Identify which cell holds the provided text, then report its [x, y] central coordinate. 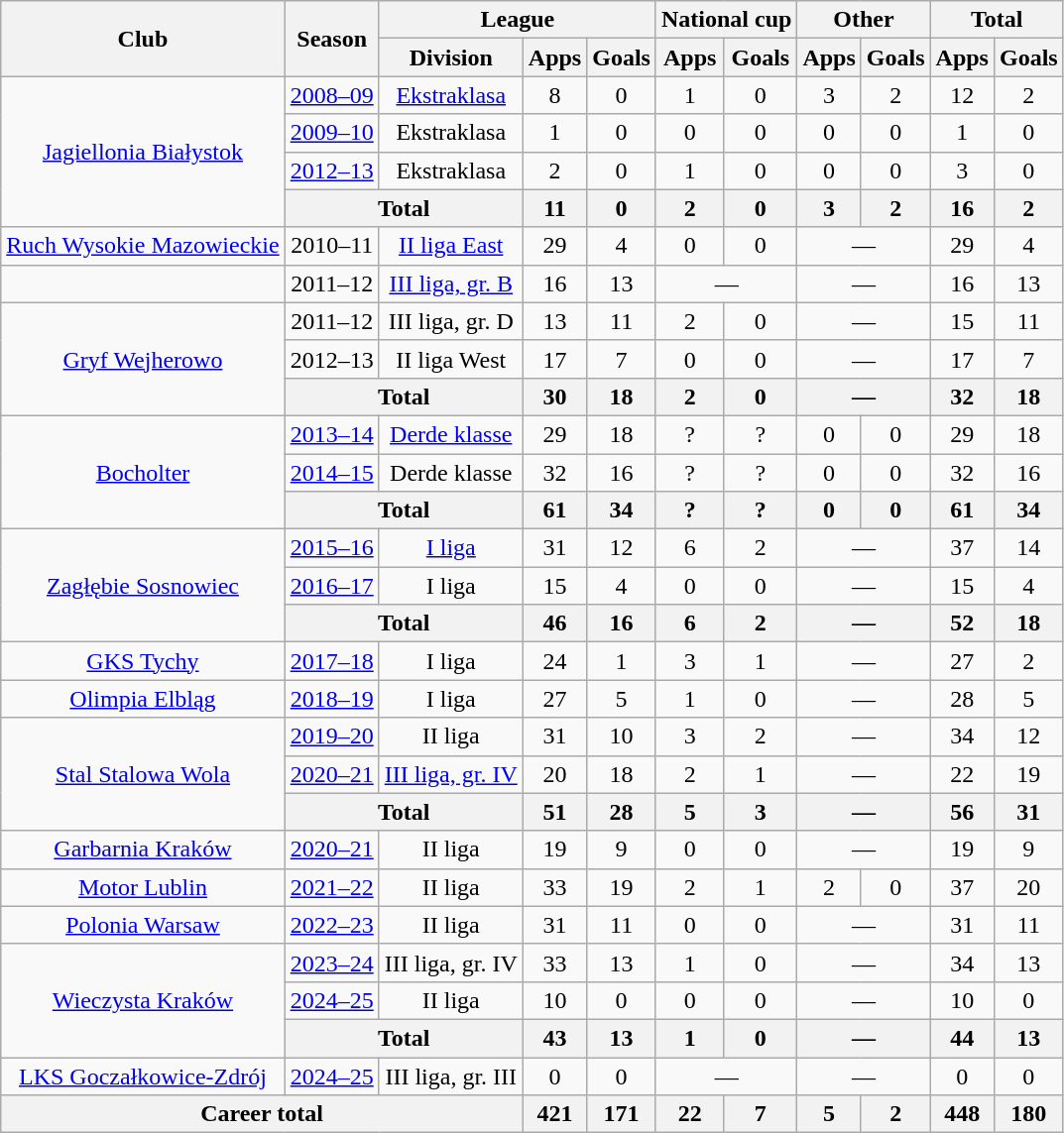
56 [962, 812]
421 [554, 1114]
2022–23 [331, 925]
Gryf Wejherowo [143, 359]
Stal Stalowa Wola [143, 774]
46 [554, 623]
Season [331, 39]
2021–22 [331, 887]
LKS Goczałkowice-Zdrój [143, 1076]
League [518, 20]
14 [1028, 548]
Wieczysta Kraków [143, 1000]
180 [1028, 1114]
Bocholter [143, 472]
2019–20 [331, 736]
Polonia Warsaw [143, 925]
II liga West [450, 359]
III liga, gr. D [450, 321]
Jagiellonia Białystok [143, 152]
24 [554, 661]
8 [554, 95]
2014–15 [331, 473]
III liga, gr. B [450, 283]
2023–24 [331, 963]
Division [450, 57]
43 [554, 1038]
2017–18 [331, 661]
2015–16 [331, 548]
Ruch Wysokie Mazowieckie [143, 246]
2018–19 [331, 699]
2009–10 [331, 133]
171 [622, 1114]
448 [962, 1114]
Club [143, 39]
52 [962, 623]
Garbarnia Kraków [143, 850]
2016–17 [331, 586]
44 [962, 1038]
2013–14 [331, 434]
2008–09 [331, 95]
Olimpia Elbląg [143, 699]
51 [554, 812]
II liga East [450, 246]
2010–11 [331, 246]
Zagłębie Sosnowiec [143, 586]
30 [554, 397]
Motor Lublin [143, 887]
Career total [262, 1114]
III liga, gr. III [450, 1076]
Other [864, 20]
GKS Tychy [143, 661]
National cup [726, 20]
